Provide the (X, Y) coordinate of the cell's center where the given text is located.  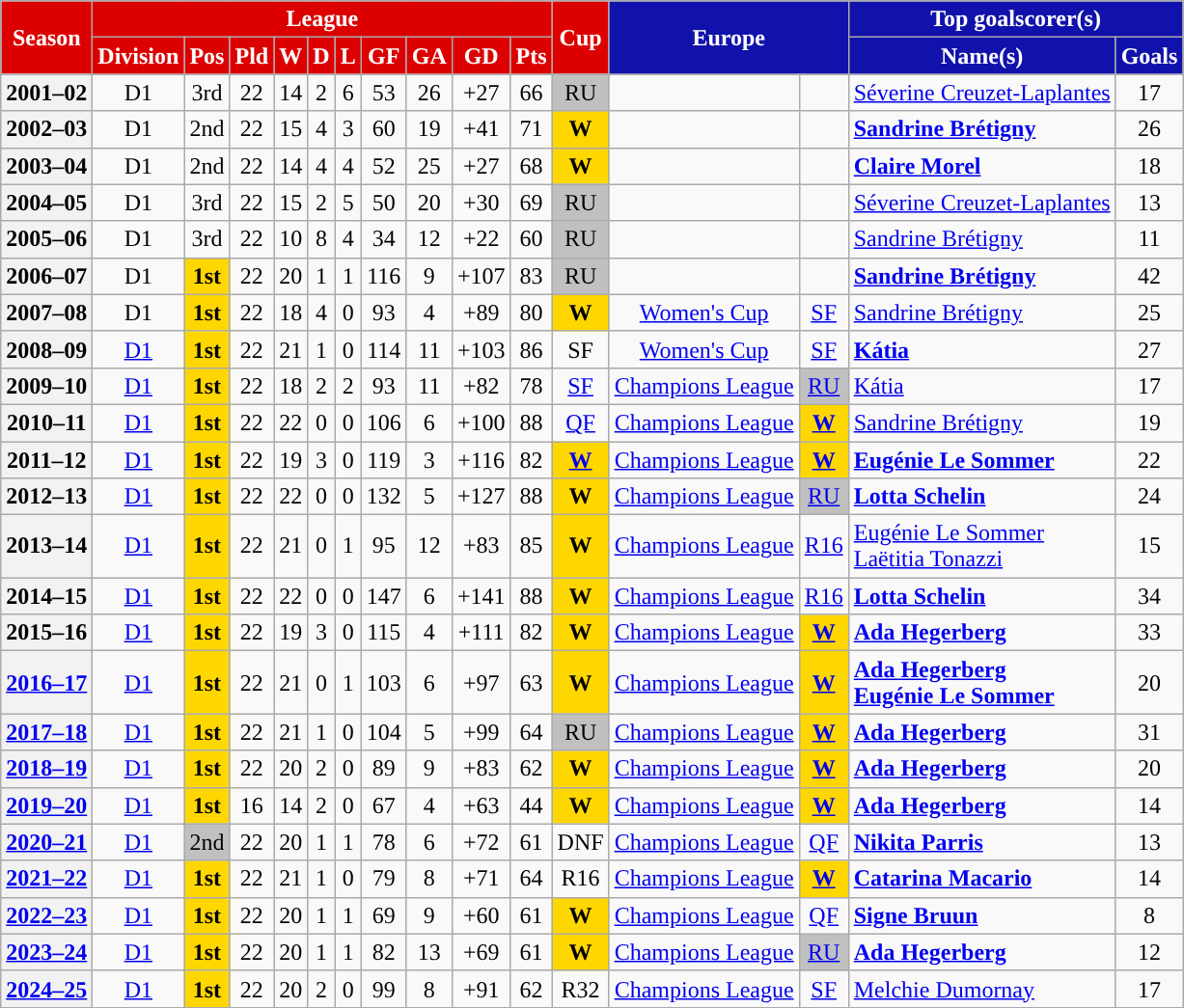
2005–06 (46, 239)
+116 (481, 460)
103 (384, 683)
99 (384, 989)
104 (384, 732)
Claire Morel (982, 166)
+82 (481, 386)
2011–12 (46, 460)
L (347, 56)
50 (384, 203)
+89 (481, 313)
2004–05 (46, 203)
44 (531, 805)
53 (384, 93)
Cup (581, 38)
+111 (481, 633)
31 (1149, 732)
Ada Hegerberg Eugénie Le Sommer (982, 683)
+97 (481, 683)
2014–15 (46, 596)
2012–13 (46, 497)
2003–04 (46, 166)
Top goalscorer(s) (1015, 19)
Signe Bruun (982, 915)
+99 (481, 732)
League (322, 19)
2010–11 (46, 422)
Europe (729, 38)
33 (1149, 633)
2007–08 (46, 313)
+71 (481, 879)
83 (531, 276)
GF (384, 56)
2015–16 (46, 633)
85 (531, 546)
GD (481, 56)
115 (384, 633)
86 (531, 349)
DNF (581, 842)
114 (384, 349)
2022–23 (46, 915)
+91 (481, 989)
Goals (1149, 56)
24 (1149, 497)
2008–09 (46, 349)
Pos (207, 56)
Name(s) (982, 56)
2006–07 (46, 276)
116 (384, 276)
89 (384, 769)
+141 (481, 596)
2009–10 (46, 386)
2024–25 (46, 989)
106 (384, 422)
132 (384, 497)
2002–03 (46, 129)
2001–02 (46, 93)
71 (531, 129)
2017–18 (46, 732)
+60 (481, 915)
66 (531, 93)
+103 (481, 349)
+107 (481, 276)
+72 (481, 842)
2019–20 (46, 805)
79 (384, 879)
Melchie Dumornay (982, 989)
2023–24 (46, 952)
GA (428, 56)
R32 (581, 989)
147 (384, 596)
10 (291, 239)
2020–21 (46, 842)
80 (531, 313)
68 (531, 166)
Nikita Parris (982, 842)
52 (384, 166)
95 (384, 546)
2013–14 (46, 546)
+63 (481, 805)
2021–22 (46, 879)
2018–19 (46, 769)
+22 (481, 239)
Eugénie Le Sommer (982, 460)
+100 (481, 422)
D (321, 56)
Season (46, 38)
+69 (481, 952)
63 (531, 683)
42 (1149, 276)
2016–17 (46, 683)
119 (384, 460)
+30 (481, 203)
Division (139, 56)
Pld (252, 56)
+41 (481, 129)
67 (384, 805)
Pts (531, 56)
Catarina Macario (982, 879)
Eugénie Le Sommer Laëtitia Tonazzi (982, 546)
+127 (481, 497)
16 (252, 805)
27 (1149, 349)
